From the cell containing the given text, extract its center point as (X, Y) coordinate. 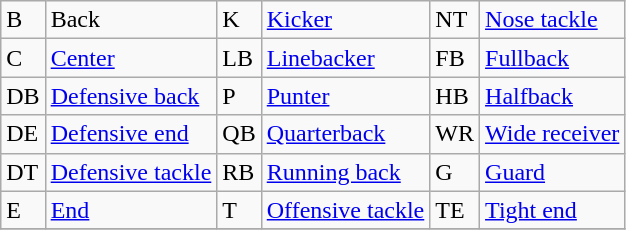
LB (239, 58)
RB (239, 172)
Offensive tackle (346, 210)
Nose tackle (552, 20)
G (455, 172)
FB (455, 58)
DE (23, 134)
Kicker (346, 20)
WR (455, 134)
Running back (346, 172)
P (239, 96)
K (239, 20)
Tight end (552, 210)
Guard (552, 172)
Fullback (552, 58)
Defensive end (131, 134)
Center (131, 58)
HB (455, 96)
E (23, 210)
Defensive back (131, 96)
Wide receiver (552, 134)
End (131, 210)
B (23, 20)
Punter (346, 96)
C (23, 58)
Linebacker (346, 58)
Quarterback (346, 134)
QB (239, 134)
Back (131, 20)
NT (455, 20)
DB (23, 96)
TE (455, 210)
DT (23, 172)
Defensive tackle (131, 172)
T (239, 210)
Halfback (552, 96)
